Return the (X, Y) coordinate for the center point of the cell that contains the specified text.  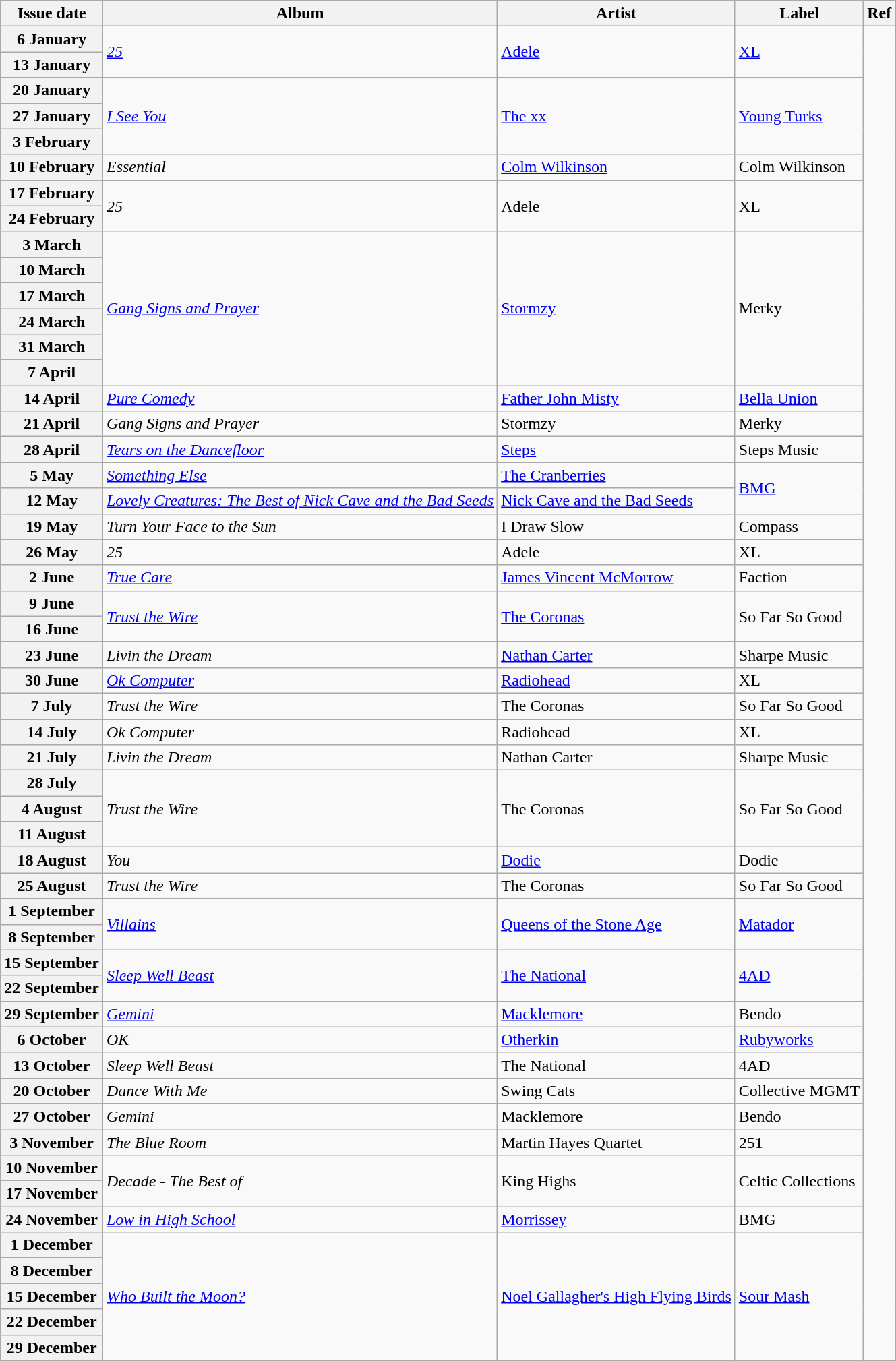
24 November (52, 1219)
19 May (52, 526)
22 December (52, 1322)
Dance With Me (299, 1091)
22 September (52, 988)
4 August (52, 809)
I See You (299, 116)
Martin Hayes Quartet (616, 1143)
2 June (52, 578)
Celtic Collections (799, 1181)
Matador (799, 924)
251 (799, 1143)
Pure Comedy (299, 398)
14 July (52, 731)
29 December (52, 1348)
8 September (52, 937)
20 October (52, 1091)
Album (299, 13)
Noel Gallagher's High Flying Birds (616, 1296)
Who Built the Moon? (299, 1296)
17 November (52, 1194)
20 January (52, 90)
Queens of the Stone Age (616, 924)
Steps (616, 450)
30 June (52, 680)
27 October (52, 1116)
7 April (52, 373)
14 April (52, 398)
6 January (52, 39)
Collective MGMT (799, 1091)
Faction (799, 578)
10 March (52, 270)
29 September (52, 1014)
21 April (52, 424)
16 June (52, 629)
Turn Your Face to the Sun (299, 526)
13 January (52, 65)
True Care (299, 578)
1 December (52, 1245)
King Highs (616, 1181)
Ref (879, 13)
17 March (52, 295)
James Vincent McMorrow (616, 578)
Essential (299, 167)
7 July (52, 706)
21 July (52, 758)
Something Else (299, 475)
Label (799, 13)
28 April (52, 450)
27 January (52, 116)
You (299, 860)
24 March (52, 322)
28 July (52, 783)
Low in High School (299, 1219)
Decade - The Best of (299, 1181)
17 February (52, 193)
15 December (52, 1296)
Nick Cave and the Bad Seeds (616, 501)
8 December (52, 1271)
26 May (52, 552)
9 June (52, 603)
Otherkin (616, 1039)
15 September (52, 963)
Compass (799, 526)
Morrissey (616, 1219)
Issue date (52, 13)
I Draw Slow (616, 526)
Bella Union (799, 398)
24 February (52, 218)
OK (299, 1039)
Sour Mash (799, 1296)
13 October (52, 1065)
The xx (616, 116)
Young Turks (799, 116)
10 November (52, 1168)
1 September (52, 911)
Steps Music (799, 450)
25 August (52, 886)
Swing Cats (616, 1091)
Rubyworks (799, 1039)
Artist (616, 13)
Father John Misty (616, 398)
3 February (52, 142)
11 August (52, 835)
The Cranberries (616, 475)
The Blue Room (299, 1143)
18 August (52, 860)
23 June (52, 655)
Tears on the Dancefloor (299, 450)
Lovely Creatures: The Best of Nick Cave and the Bad Seeds (299, 501)
Villains (299, 924)
3 March (52, 244)
10 February (52, 167)
3 November (52, 1143)
31 March (52, 347)
5 May (52, 475)
6 October (52, 1039)
12 May (52, 501)
